Return the (x, y) coordinate for the center point of the cell that contains the specified text.  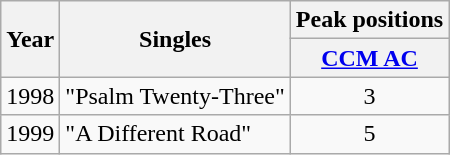
CCM AC (369, 58)
"A Different Road" (175, 134)
5 (369, 134)
Singles (175, 39)
Year (30, 39)
"Psalm Twenty-Three" (175, 96)
3 (369, 96)
1999 (30, 134)
1998 (30, 96)
Peak positions (369, 20)
